Identify which cell holds the provided text, then report its [x, y] central coordinate. 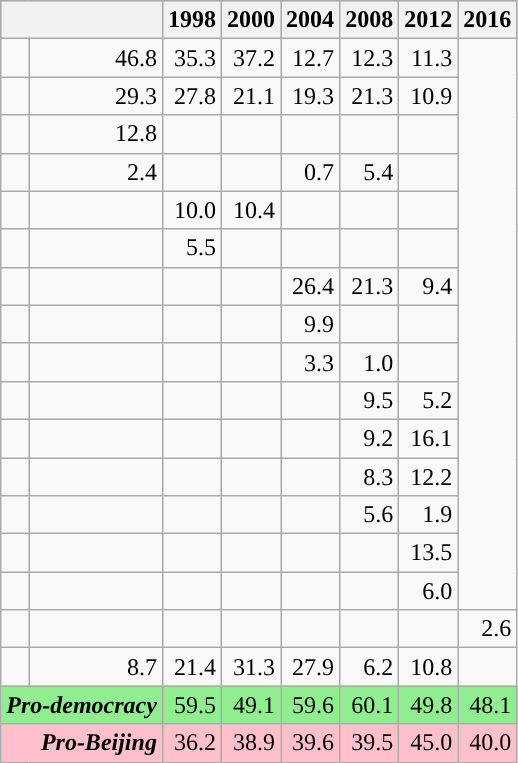
1.9 [428, 515]
1.0 [370, 362]
5.4 [370, 172]
35.3 [192, 58]
13.5 [428, 553]
46.8 [96, 58]
Pro-democracy [82, 705]
0.7 [310, 172]
2000 [250, 20]
19.3 [310, 96]
31.3 [250, 667]
49.1 [250, 705]
9.9 [310, 324]
36.2 [192, 743]
5.2 [428, 400]
40.0 [488, 743]
59.5 [192, 705]
9.2 [370, 438]
10.0 [192, 210]
12.7 [310, 58]
48.1 [488, 705]
1998 [192, 20]
27.8 [192, 96]
10.9 [428, 96]
37.2 [250, 58]
6.2 [370, 667]
8.3 [370, 477]
39.6 [310, 743]
10.4 [250, 210]
21.4 [192, 667]
3.3 [310, 362]
2016 [488, 20]
21.1 [250, 96]
6.0 [428, 591]
9.4 [428, 286]
39.5 [370, 743]
49.8 [428, 705]
2012 [428, 20]
2008 [370, 20]
59.6 [310, 705]
9.5 [370, 400]
2.6 [488, 629]
12.3 [370, 58]
27.9 [310, 667]
2004 [310, 20]
16.1 [428, 438]
12.2 [428, 477]
2.4 [96, 172]
26.4 [310, 286]
5.6 [370, 515]
8.7 [96, 667]
38.9 [250, 743]
11.3 [428, 58]
45.0 [428, 743]
10.8 [428, 667]
Pro-Beijing [82, 743]
5.5 [192, 248]
29.3 [96, 96]
12.8 [96, 134]
60.1 [370, 705]
